From the cell containing the given text, extract its center point as [X, Y] coordinate. 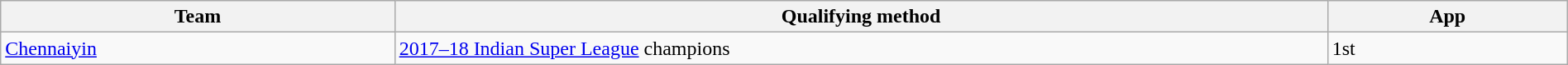
1st [1447, 48]
Qualifying method [861, 17]
Chennaiyin [198, 48]
App [1447, 17]
2017–18 Indian Super League champions [861, 48]
Team [198, 17]
